Locate the cell with the specified text and output its (x, y) center coordinate. 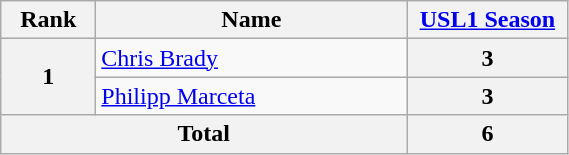
USL1 Season (488, 20)
1 (48, 77)
Philipp Marceta (252, 96)
Name (252, 20)
6 (488, 134)
Chris Brady (252, 58)
Total (204, 134)
Rank (48, 20)
